Locate the cell with the specified text and output its (X, Y) center coordinate. 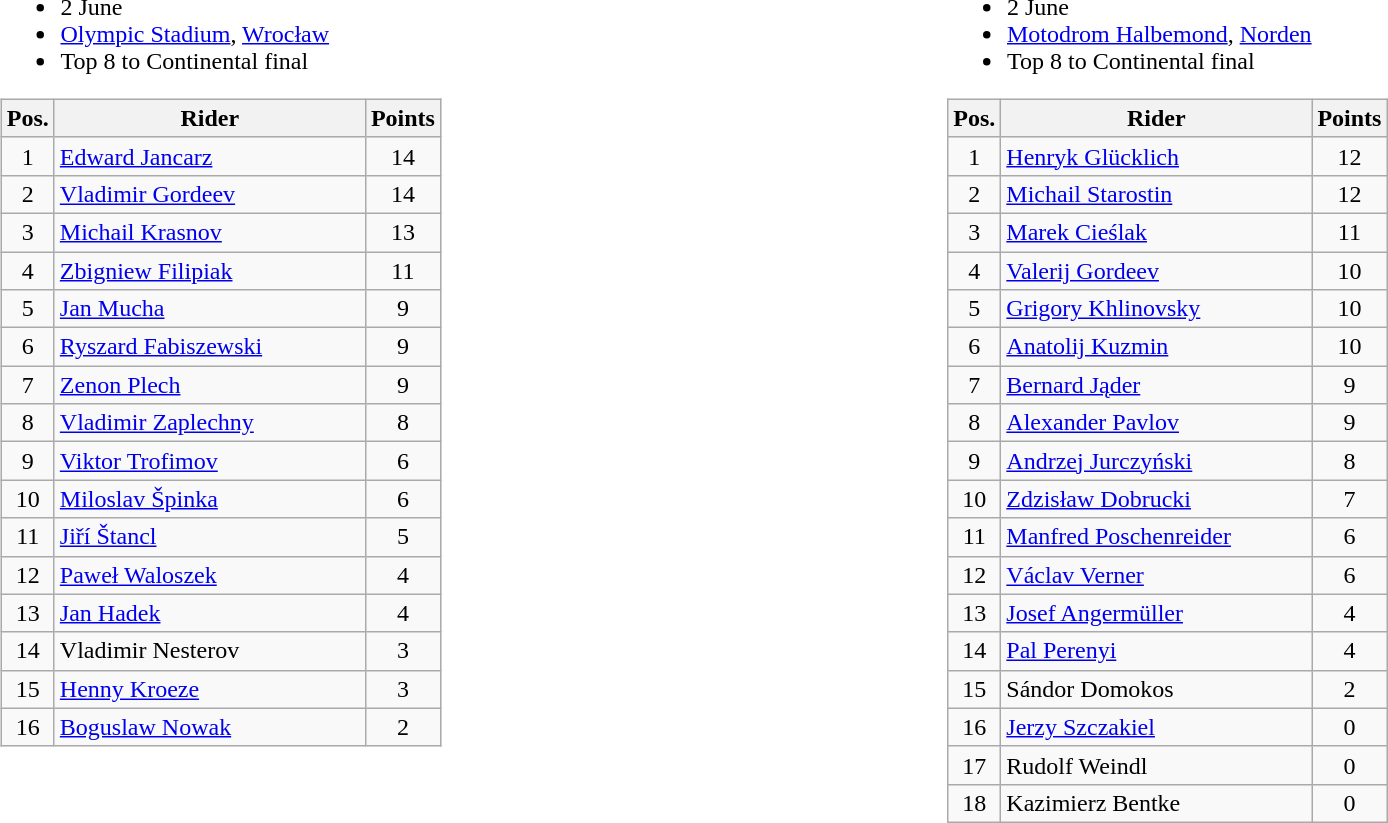
Marek Cieślak (1156, 232)
Vladimir Zaplechny (210, 423)
Manfred Poschenreider (1156, 537)
Jerzy Szczakiel (1156, 727)
Henryk Glücklich (1156, 156)
Bernard Jąder (1156, 385)
Henny Kroeze (210, 689)
Vladimir Gordeev (210, 194)
Jiří Štancl (210, 537)
Viktor Trofimov (210, 461)
Miloslav Špinka (210, 499)
Michail Krasnov (210, 232)
Pal Perenyi (1156, 651)
Jan Mucha (210, 309)
18 (974, 803)
Edward Jancarz (210, 156)
Rudolf Weindl (1156, 765)
Jan Hadek (210, 613)
Alexander Pavlov (1156, 423)
Ryszard Fabiszewski (210, 347)
Vladimir Nesterov (210, 651)
Václav Verner (1156, 575)
Michail Starostin (1156, 194)
Paweł Waloszek (210, 575)
Sándor Domokos (1156, 689)
Josef Angermüller (1156, 613)
Valerij Gordeev (1156, 271)
Zdzisław Dobrucki (1156, 499)
Kazimierz Bentke (1156, 803)
Zenon Plech (210, 385)
Boguslaw Nowak (210, 727)
Zbigniew Filipiak (210, 271)
Andrzej Jurczyński (1156, 461)
Anatolij Kuzmin (1156, 347)
Grigory Khlinovsky (1156, 309)
17 (974, 765)
